Locate the cell with the specified text and output its [X, Y] center coordinate. 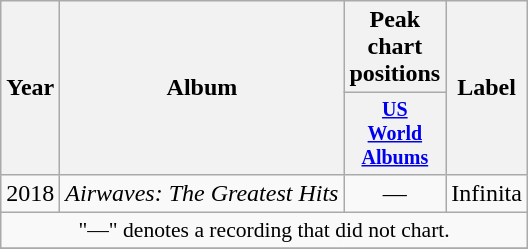
Album [202, 88]
Year [30, 88]
Infinita [487, 193]
Label [487, 88]
Peak chart positions [395, 47]
— [395, 193]
2018 [30, 193]
"—" denotes a recording that did not chart. [264, 230]
USWorldAlbums [395, 134]
Airwaves: The Greatest Hits [202, 193]
